Output the (X, Y) coordinate of the center of the cell containing the given text.  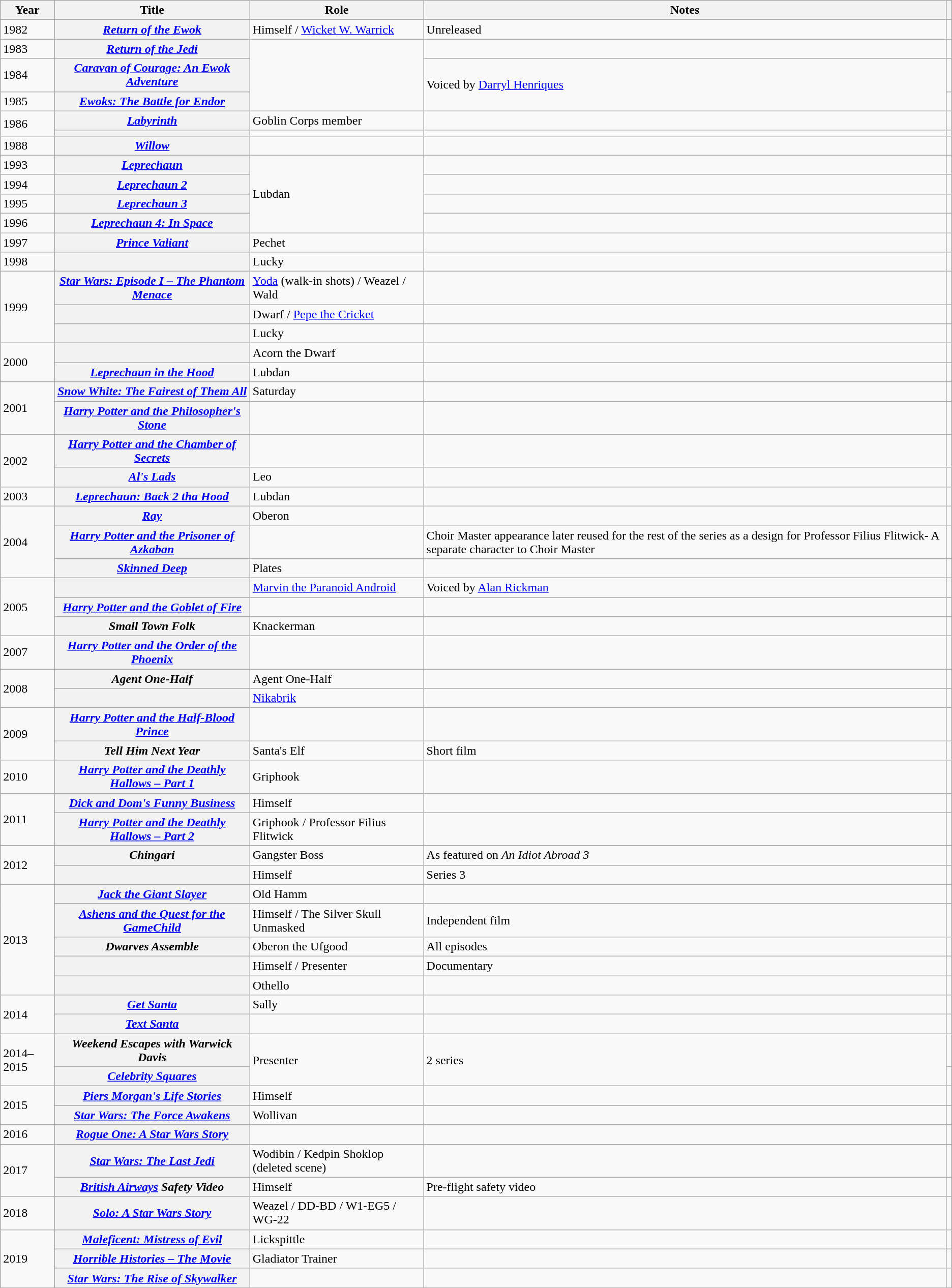
Willow (152, 145)
2018 (27, 1213)
Skinned Deep (152, 568)
1998 (27, 262)
Nikabrik (337, 698)
Harry Potter and the Goblet of Fire (152, 607)
2016 (27, 1134)
Plates (337, 568)
Oberon the Ufgood (337, 946)
Himself / Presenter (337, 966)
1986 (27, 123)
Text Santa (152, 1024)
Leprechaun in the Hood (152, 372)
2015 (27, 1105)
2005 (27, 607)
Role (337, 10)
1999 (27, 307)
Leprechaun: Back 2 tha Hood (152, 496)
1997 (27, 243)
Harry Potter and the Order of the Phoenix (152, 653)
2009 (27, 734)
2007 (27, 653)
Caravan of Courage: An Ewok Adventure (152, 75)
Pechet (337, 243)
Dwarves Assemble (152, 946)
Prince Valiant (152, 243)
Year (27, 10)
2010 (27, 777)
Star Wars: The Force Awakens (152, 1115)
2012 (27, 865)
Return of the Jedi (152, 49)
Independent film (685, 920)
Tell Him Next Year (152, 751)
Small Town Folk (152, 626)
Leprechaun (152, 165)
Goblin Corps member (337, 121)
Unreleased (685, 29)
Leprechaun 3 (152, 203)
Acorn the Dwarf (337, 353)
2002 (27, 461)
Knackerman (337, 626)
Wodibin / Kedpin Shoklop (deleted scene) (337, 1160)
Harry Potter and the Chamber of Secrets (152, 451)
Voiced by Alan Rickman (685, 587)
Oberon (337, 516)
Maleficent: Mistress of Evil (152, 1239)
Presenter (337, 1060)
Lickspittle (337, 1239)
2001 (27, 408)
Celebrity Squares (152, 1076)
Himself / The Silver Skull Unmasked (337, 920)
Marvin the Paranoid Android (337, 587)
Othello (337, 985)
2000 (27, 363)
Jack the Giant Slayer (152, 894)
Chingari (152, 855)
Harry Potter and the Half-Blood Prince (152, 724)
2013 (27, 940)
Ray (152, 516)
Short film (685, 751)
Santa's Elf (337, 751)
Weekend Escapes with Warwick Davis (152, 1051)
Himself / Wicket W. Warrick (337, 29)
1994 (27, 184)
Star Wars: Episode I – The Phantom Menace (152, 288)
Al's Lads (152, 477)
Snow White: The Fairest of Them All (152, 392)
2014–2015 (27, 1060)
Pre-flight safety video (685, 1187)
Documentary (685, 966)
Ewoks: The Battle for Endor (152, 101)
2004 (27, 542)
Series 3 (685, 875)
Choir Master appearance later reused for the rest of the series as a design for Professor Filius Flitwick- A separate character to Choir Master (685, 542)
Gangster Boss (337, 855)
Old Hamm (337, 894)
Wollivan (337, 1115)
Harry Potter and the Deathly Hallows – Part 2 (152, 829)
2011 (27, 820)
1995 (27, 203)
2017 (27, 1171)
2 series (685, 1060)
1984 (27, 75)
All episodes (685, 946)
Yoda (walk-in shots) / Weazel / Wald (337, 288)
Harry Potter and the Philosopher's Stone (152, 418)
1982 (27, 29)
1985 (27, 101)
Harry Potter and the Deathly Hallows – Part 1 (152, 777)
Horrible Histories – The Movie (152, 1259)
Title (152, 10)
1988 (27, 145)
1983 (27, 49)
Saturday (337, 392)
Get Santa (152, 1005)
Solo: A Star Wars Story (152, 1213)
Star Wars: The Last Jedi (152, 1160)
Voiced by Darryl Henriques (685, 84)
Leprechaun 4: In Space (152, 223)
2014 (27, 1014)
Notes (685, 10)
Weazel / DD-BD / W1-EG5 / WG-22 (337, 1213)
Ashens and the Quest for the GameChild (152, 920)
Piers Morgan's Life Stories (152, 1096)
Dwarf / Pepe the Cricket (337, 314)
Harry Potter and the Prisoner of Azkaban (152, 542)
Labyrinth (152, 121)
2019 (27, 1259)
Dick and Dom's Funny Business (152, 803)
1996 (27, 223)
Leo (337, 477)
Leprechaun 2 (152, 184)
2008 (27, 688)
Griphook / Professor Filius Flitwick (337, 829)
Sally (337, 1005)
Griphook (337, 777)
Return of the Ewok (152, 29)
Rogue One: A Star Wars Story (152, 1134)
Star Wars: The Rise of Skywalker (152, 1278)
British Airways Safety Video (152, 1187)
Gladiator Trainer (337, 1259)
2003 (27, 496)
As featured on An Idiot Abroad 3 (685, 855)
1993 (27, 165)
